Capture the cell that displays the provided text and extract its [X, Y] central coordinate. 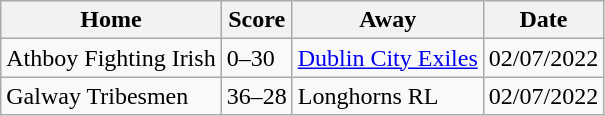
Score [256, 20]
Date [543, 20]
Longhorns RL [388, 96]
36–28 [256, 96]
0–30 [256, 58]
Home [111, 20]
Athboy Fighting Irish [111, 58]
Galway Tribesmen [111, 96]
Dublin City Exiles [388, 58]
Away [388, 20]
